Determine the (x, y) coordinate at the center of the cell enclosing the given text.  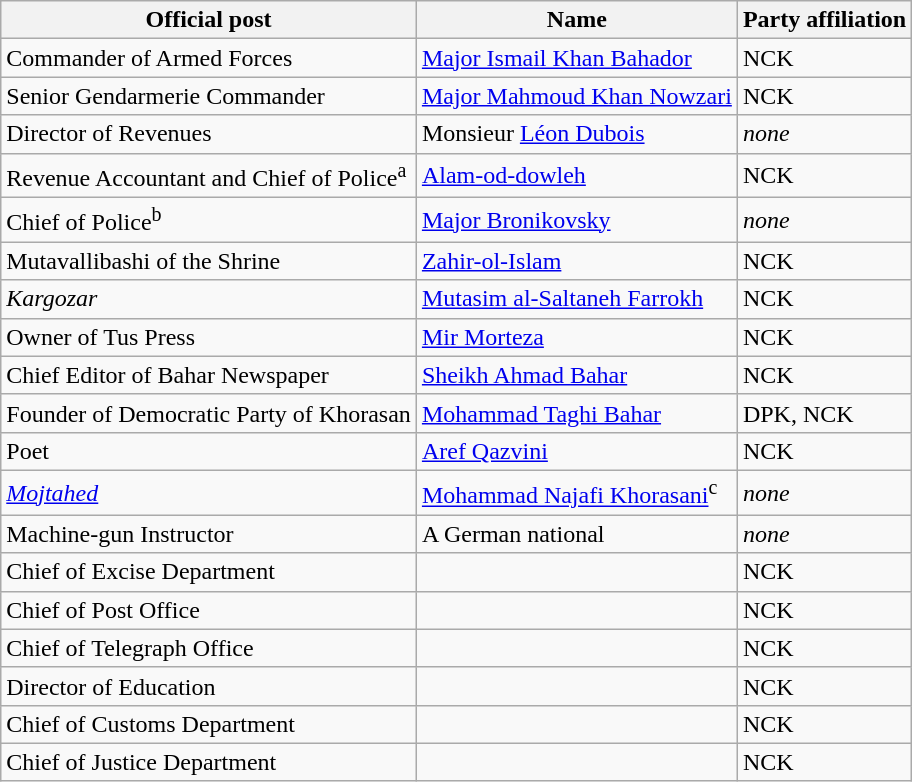
Official post (209, 20)
Machine-gun Instructor (209, 534)
Mohammad Taghi Bahar (576, 413)
Mutasim al-Saltaneh Farrokh (576, 299)
Major Bronikovsky (576, 220)
Owner of Tus Press (209, 337)
Mohammad Najafi Khorasanic (576, 492)
Revenue Accountant and Chief of Policea (209, 176)
Chief of Customs Department (209, 724)
Chief of Justice Department (209, 762)
Name (576, 20)
Chief of Post Office (209, 610)
Mir Morteza (576, 337)
Alam-od-dowleh (576, 176)
Director of Education (209, 686)
Chief of Policeb (209, 220)
Major Mahmoud Khan Nowzari (576, 96)
Poet (209, 451)
Major Ismail Khan Bahador (576, 58)
Commander of Armed Forces (209, 58)
Zahir-ol-Islam (576, 261)
DPK, NCK (824, 413)
Director of Revenues (209, 134)
Senior Gendarmerie Commander (209, 96)
Kargozar (209, 299)
Aref Qazvini (576, 451)
Chief of Telegraph Office (209, 648)
Founder of Democratic Party of Khorasan (209, 413)
A German national (576, 534)
Sheikh Ahmad Bahar (576, 375)
Party affiliation (824, 20)
Chief of Excise Department (209, 572)
Mutavallibashi of the Shrine (209, 261)
Monsieur Léon Dubois (576, 134)
Mojtahed (209, 492)
Chief Editor of Bahar Newspaper (209, 375)
